Determine the [X, Y] coordinate at the center of the cell enclosing the given text.  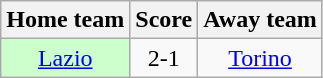
Home team [66, 20]
Lazio [66, 58]
Torino [260, 58]
Score [164, 20]
Away team [260, 20]
2-1 [164, 58]
